From the cell containing the given text, extract its center point as [X, Y] coordinate. 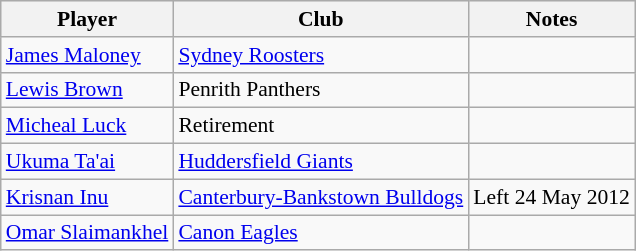
Huddersfield Giants [320, 162]
Left 24 May 2012 [552, 197]
Lewis Brown [88, 90]
Canterbury-Bankstown Bulldogs [320, 197]
Notes [552, 19]
Canon Eagles [320, 233]
Micheal Luck [88, 126]
Retirement [320, 126]
James Maloney [88, 55]
Player [88, 19]
Sydney Roosters [320, 55]
Krisnan Inu [88, 197]
Ukuma Ta'ai [88, 162]
Penrith Panthers [320, 90]
Omar Slaimankhel [88, 233]
Club [320, 19]
